Determine the (x, y) coordinate at the center of the cell enclosing the given text.  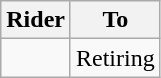
To (115, 20)
Rider (36, 20)
Retiring (115, 58)
